Determine the (x, y) coordinate at the center of the cell enclosing the given text.  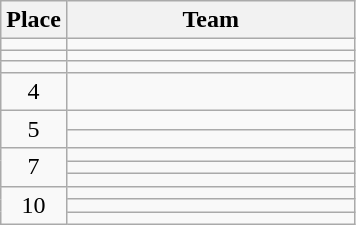
4 (34, 91)
10 (34, 205)
5 (34, 129)
7 (34, 167)
Team (210, 20)
Place (34, 20)
